Pinpoint the cell where the given text exists, returning its [X, Y] midpoint coordinate. 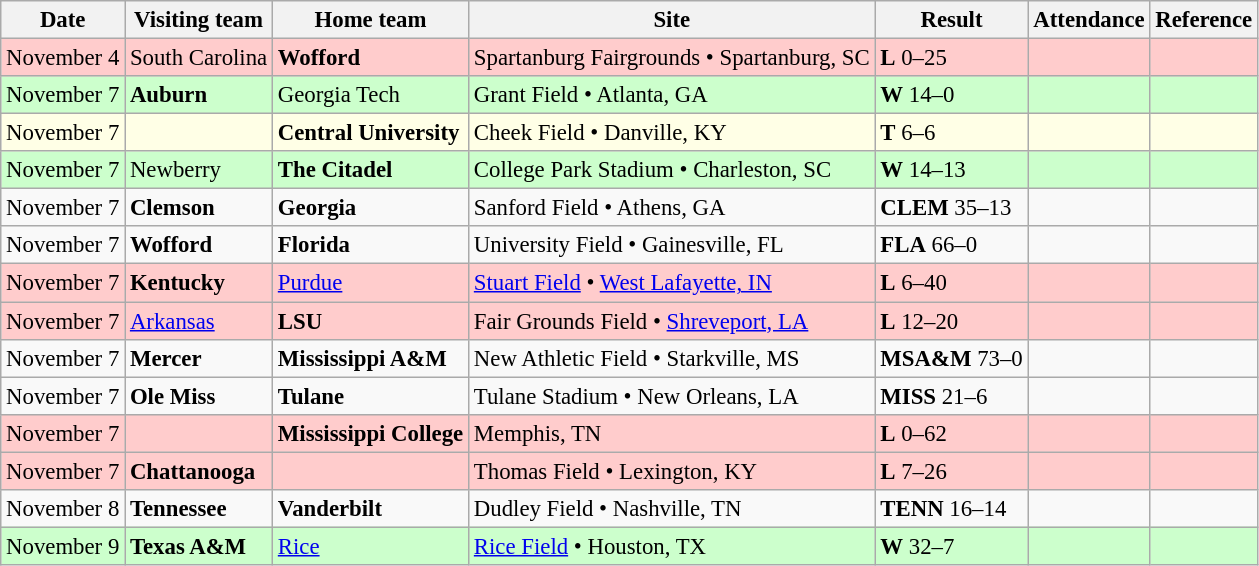
Stuart Field • West Lafayette, IN [672, 283]
T 6–6 [952, 133]
Mercer [199, 358]
Kentucky [199, 283]
Memphis, TN [672, 433]
Attendance [1089, 20]
Grant Field • Atlanta, GA [672, 95]
College Park Stadium • Charleston, SC [672, 170]
CLEM 35–13 [952, 208]
L 12–20 [952, 321]
L 7–26 [952, 471]
Spartanburg Fairgrounds • Spartanburg, SC [672, 58]
Cheek Field • Danville, KY [672, 133]
Mississippi College [371, 433]
W 14–0 [952, 95]
W 14–13 [952, 170]
L 0–25 [952, 58]
November 9 [63, 546]
Dudley Field • Nashville, TN [672, 509]
Clemson [199, 208]
Thomas Field • Lexington, KY [672, 471]
Florida [371, 245]
Tulane Stadium • New Orleans, LA [672, 396]
L 6–40 [952, 283]
MISS 21–6 [952, 396]
Fair Grounds Field • Shreveport, LA [672, 321]
Tennessee [199, 509]
TENN 16–14 [952, 509]
Visiting team [199, 20]
Reference [1204, 20]
South Carolina [199, 58]
LSU [371, 321]
Home team [371, 20]
Result [952, 20]
Georgia [371, 208]
L 0–62 [952, 433]
Auburn [199, 95]
Georgia Tech [371, 95]
Purdue [371, 283]
MSA&M 73–0 [952, 358]
Mississippi A&M [371, 358]
Vanderbilt [371, 509]
W 32–7 [952, 546]
Date [63, 20]
November 8 [63, 509]
November 4 [63, 58]
Central University [371, 133]
Rice [371, 546]
University Field • Gainesville, FL [672, 245]
Ole Miss [199, 396]
FLA 66–0 [952, 245]
Arkansas [199, 321]
Chattanooga [199, 471]
Tulane [371, 396]
Sanford Field • Athens, GA [672, 208]
New Athletic Field • Starkville, MS [672, 358]
Newberry [199, 170]
Site [672, 20]
Texas A&M [199, 546]
The Citadel [371, 170]
Rice Field • Houston, TX [672, 546]
